Return (X, Y) of the center of cell containing provided text 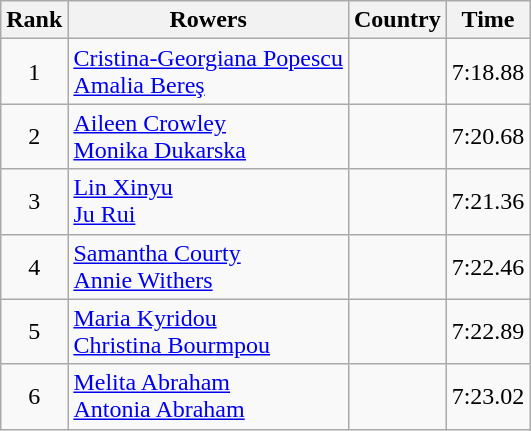
Rowers (208, 20)
7:22.89 (488, 332)
7:22.46 (488, 266)
Country (397, 20)
1 (34, 72)
7:23.02 (488, 396)
Samantha CourtyAnnie Withers (208, 266)
7:20.68 (488, 136)
Maria KyridouChristina Bourmpou (208, 332)
Cristina-Georgiana PopescuAmalia Bereş (208, 72)
2 (34, 136)
Melita AbrahamAntonia Abraham (208, 396)
Time (488, 20)
6 (34, 396)
3 (34, 202)
7:18.88 (488, 72)
5 (34, 332)
Rank (34, 20)
4 (34, 266)
7:21.36 (488, 202)
Aileen CrowleyMonika Dukarska (208, 136)
Lin XinyuJu Rui (208, 202)
